Return the [x, y] coordinate for the center point of the cell that contains the specified text.  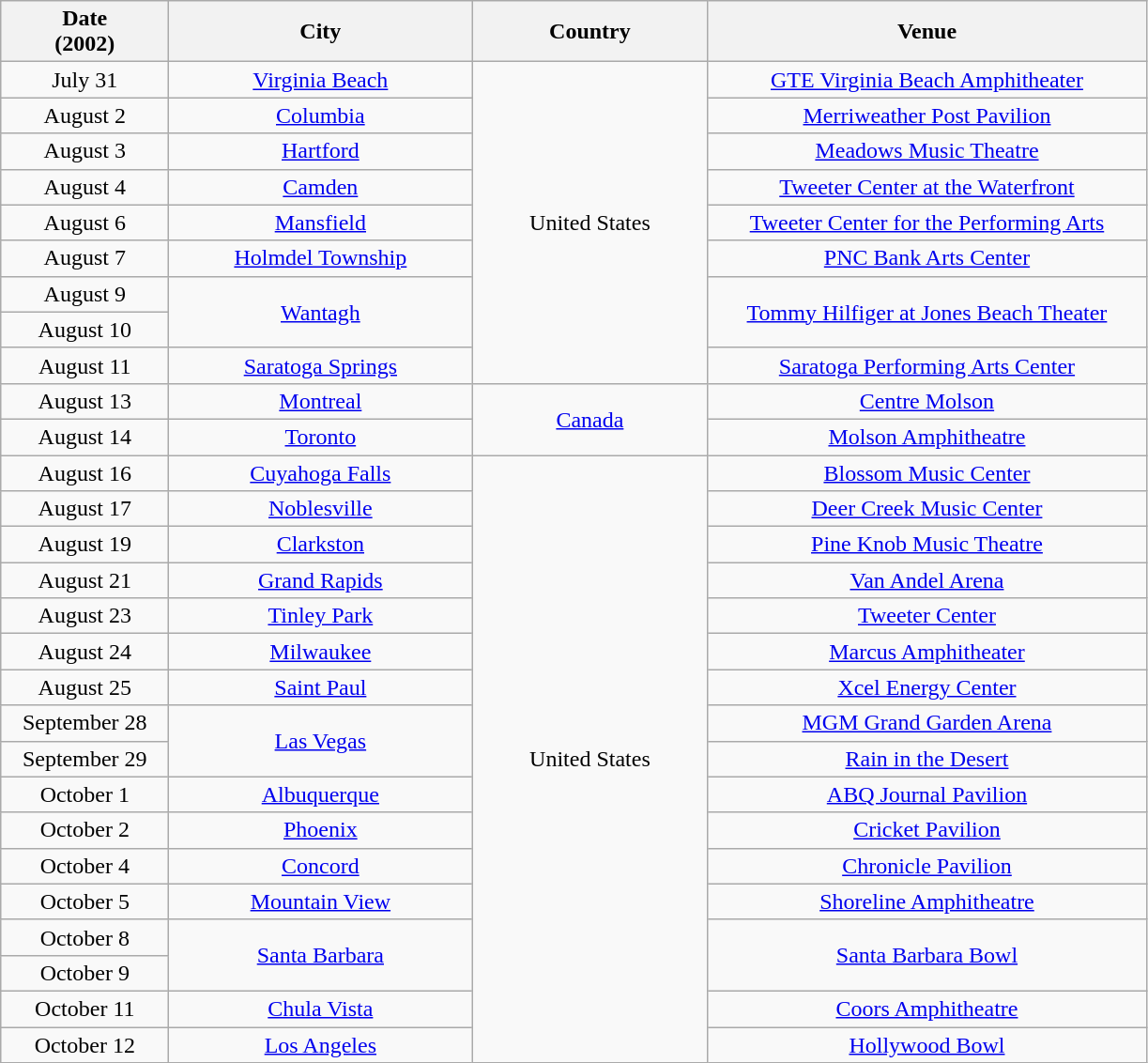
October 9 [84, 973]
Camden [321, 187]
Cricket Pavilion [927, 830]
October 5 [84, 901]
Concord [321, 866]
Saint Paul [321, 687]
Virginia Beach [321, 80]
ABQ Journal Pavilion [927, 794]
Venue [927, 32]
Hollywood Bowl [927, 1045]
Grand Rapids [321, 580]
Rain in the Desert [927, 759]
Columbia [321, 116]
Mountain View [321, 901]
August 21 [84, 580]
August 17 [84, 509]
PNC Bank Arts Center [927, 258]
MGM Grand Garden Arena [927, 723]
August 14 [84, 437]
Molson Amphitheatre [927, 437]
Canada [589, 419]
Clarkston [321, 545]
Tweeter Center for the Performing Arts [927, 223]
August 11 [84, 365]
Saratoga Performing Arts Center [927, 365]
Hartford [321, 151]
Xcel Energy Center [927, 687]
August 7 [84, 258]
Los Angeles [321, 1045]
Cuyahoga Falls [321, 472]
Merriweather Post Pavilion [927, 116]
August 16 [84, 472]
Noblesville [321, 509]
October 2 [84, 830]
Mansfield [321, 223]
Holmdel Township [321, 258]
Toronto [321, 437]
Chula Vista [321, 1009]
Country [589, 32]
October 4 [84, 866]
GTE Virginia Beach Amphitheater [927, 80]
Wantagh [321, 312]
City [321, 32]
Deer Creek Music Center [927, 509]
Van Andel Arena [927, 580]
Date(2002) [84, 32]
October 1 [84, 794]
October 8 [84, 937]
August 9 [84, 294]
August 25 [84, 687]
August 19 [84, 545]
Montreal [321, 401]
August 4 [84, 187]
Tinley Park [321, 616]
Centre Molson [927, 401]
August 13 [84, 401]
Saratoga Springs [321, 365]
September 28 [84, 723]
August 24 [84, 652]
Milwaukee [321, 652]
August 3 [84, 151]
July 31 [84, 80]
August 23 [84, 616]
Tweeter Center [927, 616]
Blossom Music Center [927, 472]
Marcus Amphitheater [927, 652]
Coors Amphitheatre [927, 1009]
Santa Barbara Bowl [927, 955]
Shoreline Amphitheatre [927, 901]
October 12 [84, 1045]
August 10 [84, 330]
Santa Barbara [321, 955]
Meadows Music Theatre [927, 151]
Pine Knob Music Theatre [927, 545]
Albuquerque [321, 794]
September 29 [84, 759]
Las Vegas [321, 741]
Tweeter Center at the Waterfront [927, 187]
August 6 [84, 223]
October 11 [84, 1009]
Chronicle Pavilion [927, 866]
August 2 [84, 116]
Phoenix [321, 830]
Tommy Hilfiger at Jones Beach Theater [927, 312]
